For the text-containing cell, return its midpoint in (x, y) coordinate format. 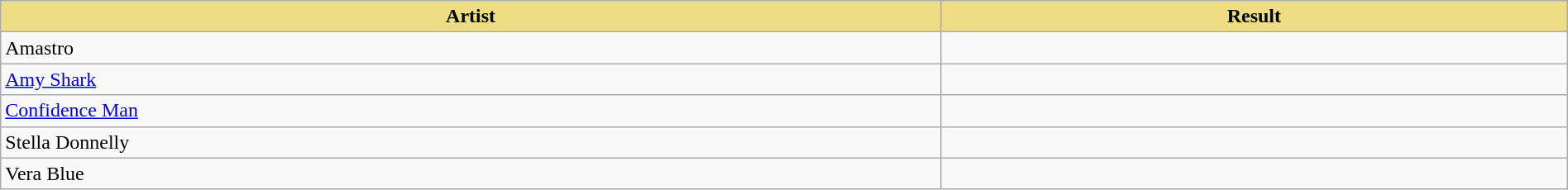
Amy Shark (471, 79)
Stella Donnelly (471, 142)
Confidence Man (471, 111)
Amastro (471, 48)
Vera Blue (471, 173)
Result (1254, 17)
Artist (471, 17)
